Provide the (x, y) coordinate of the cell's center where the given text is located.  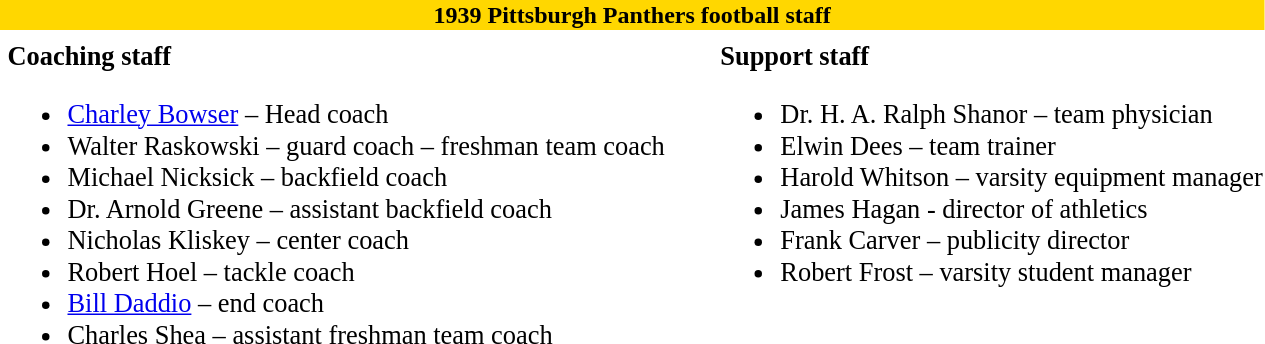
1939 Pittsburgh Panthers football staff (632, 15)
